Capture the cell that displays the provided text and extract its (X, Y) central coordinate. 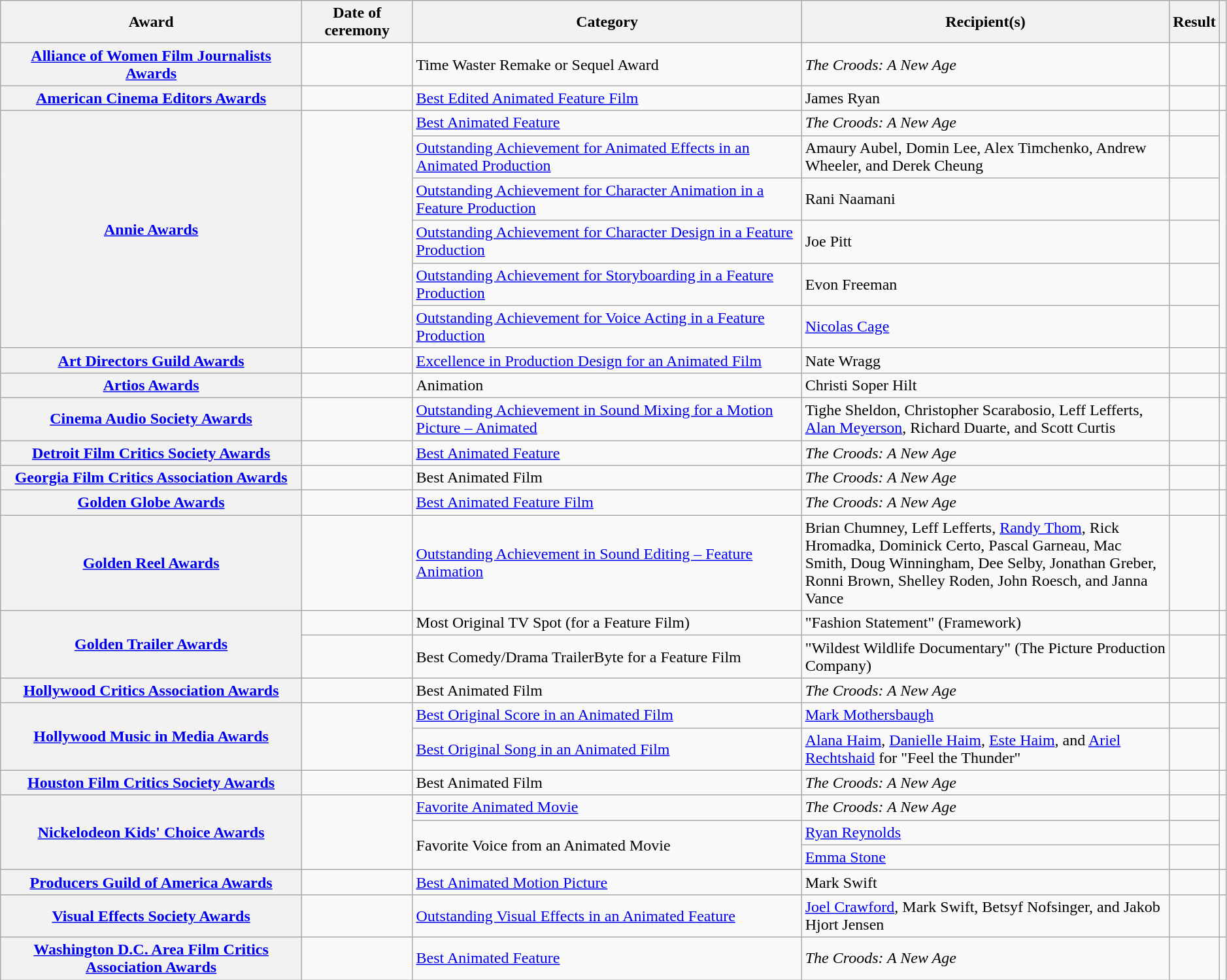
Outstanding Achievement for Character Design in a Feature Production (607, 242)
American Cinema Editors Awards (152, 98)
Joel Crawford, Mark Swift, Betsyf Nofsinger, and Jakob Hjort Jensen (986, 915)
Golden Trailer Awards (152, 645)
Houston Film Critics Society Awards (152, 783)
Outstanding Achievement for Voice Acting in a Feature Production (607, 327)
Time Waster Remake or Sequel Award (607, 64)
Outstanding Achievement for Storyboarding in a Feature Production (607, 284)
Emma Stone (986, 857)
Outstanding Achievement in Sound Mixing for a Motion Picture – Animated (607, 418)
Outstanding Achievement for Character Animation in a Feature Production (607, 199)
Outstanding Visual Effects in an Animated Feature (607, 915)
Christi Soper Hilt (986, 385)
Best Edited Animated Feature Film (607, 98)
Golden Globe Awards (152, 503)
Best Comedy/Drama TrailerByte for a Feature Film (607, 656)
Nate Wragg (986, 360)
Golden Reel Awards (152, 563)
Recipient(s) (986, 22)
Alliance of Women Film Journalists Awards (152, 64)
Rani Naamani (986, 199)
Visual Effects Society Awards (152, 915)
Favorite Animated Movie (607, 807)
Annie Awards (152, 229)
Amaury Aubel, Domin Lee, Alex Timchenko, Andrew Wheeler, and Derek Cheung (986, 157)
Cinema Audio Society Awards (152, 418)
Hollywood Music in Media Awards (152, 736)
Detroit Film Critics Society Awards (152, 453)
Artios Awards (152, 385)
Date of ceremony (357, 22)
Best Original Score in an Animated Film (607, 715)
Art Directors Guild Awards (152, 360)
"Fashion Statement" (Framework) (986, 623)
Tighe Sheldon, Christopher Scarabosio, Leff Lefferts, Alan Meyerson, Richard Duarte, and Scott Curtis (986, 418)
Evon Freeman (986, 284)
Washington D.C. Area Film Critics Association Awards (152, 958)
Nicolas Cage (986, 327)
Most Original TV Spot (for a Feature Film) (607, 623)
Alana Haim, Danielle Haim, Este Haim, and Ariel Rechtshaid for "Feel the Thunder" (986, 749)
Outstanding Achievement in Sound Editing – Feature Animation (607, 563)
Producers Guild of America Awards (152, 882)
Mark Swift (986, 882)
Category (607, 22)
Mark Mothersbaugh (986, 715)
Georgia Film Critics Association Awards (152, 478)
"Wildest Wildlife Documentary" (The Picture Production Company) (986, 656)
Ryan Reynolds (986, 832)
Award (152, 22)
Joe Pitt (986, 242)
Hollywood Critics Association Awards (152, 690)
Best Original Song in an Animated Film (607, 749)
Animation (607, 385)
Best Animated Feature Film (607, 503)
Nickelodeon Kids' Choice Awards (152, 832)
James Ryan (986, 98)
Favorite Voice from an Animated Movie (607, 845)
Outstanding Achievement for Animated Effects in an Animated Production (607, 157)
Result (1194, 22)
Best Animated Motion Picture (607, 882)
Excellence in Production Design for an Animated Film (607, 360)
